Identify which cell holds the provided text, then report its [x, y] central coordinate. 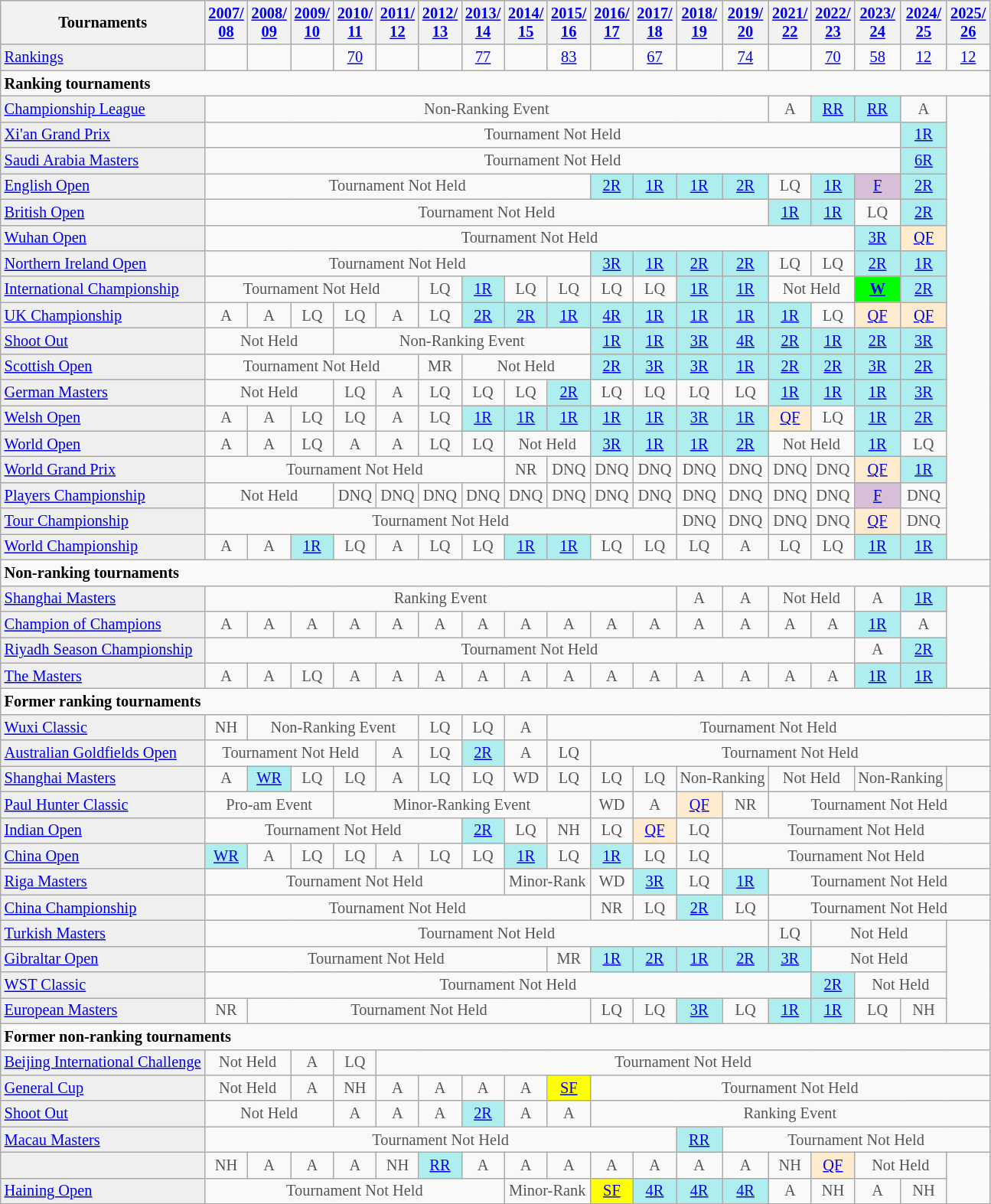
Paul Hunter Classic [103, 804]
Turkish Masters [103, 933]
UK Championship [103, 315]
2018/19 [699, 22]
Pro-am Event [269, 804]
67 [654, 57]
2016/17 [611, 22]
Wuxi Classic [103, 727]
General Cup [103, 1088]
Wuhan Open [103, 238]
Indian Open [103, 830]
British Open [103, 212]
China Championship [103, 908]
Tournaments [103, 22]
2010/11 [355, 22]
Xi'an Grand Prix [103, 135]
Northern Ireland Open [103, 263]
Haining Open [103, 1191]
74 [745, 57]
2024/25 [924, 22]
2009/10 [312, 22]
2014/15 [526, 22]
83 [569, 57]
Riga Masters [103, 882]
2011/12 [398, 22]
Former non-ranking tournaments [496, 1036]
2007/08 [226, 22]
Scottish Open [103, 367]
W [877, 289]
77 [483, 57]
Champion of Champions [103, 624]
Beijing International Challenge [103, 1062]
Australian Goldfields Open [103, 753]
Gibraltar Open [103, 959]
Players Championship [103, 495]
The Masters [103, 676]
German Masters [103, 393]
Minor-Ranking Event [462, 804]
Non-ranking tournaments [496, 573]
2022/23 [833, 22]
Saudi Arabia Masters [103, 161]
International Championship [103, 289]
2025/26 [968, 22]
Championship League [103, 109]
2012/13 [440, 22]
Former ranking tournaments [496, 701]
2021/22 [790, 22]
2015/16 [569, 22]
2017/18 [654, 22]
World Open [103, 444]
World Championship [103, 547]
2008/09 [269, 22]
English Open [103, 186]
World Grand Prix [103, 469]
2023/24 [877, 22]
2019/20 [745, 22]
WST Classic [103, 985]
Ranking tournaments [496, 83]
China Open [103, 856]
Tour Championship [103, 521]
European Masters [103, 1010]
2013/14 [483, 22]
6R [924, 161]
Macau Masters [103, 1140]
Rankings [103, 57]
Welsh Open [103, 418]
Riyadh Season Championship [103, 650]
58 [877, 57]
